From the cell containing the given text, extract its center point as (X, Y) coordinate. 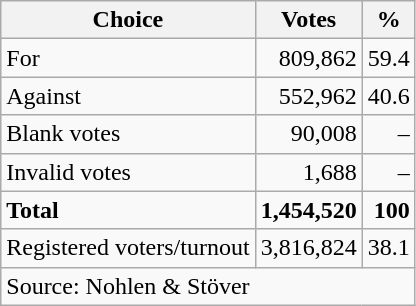
809,862 (308, 58)
40.6 (388, 96)
59.4 (388, 58)
1,688 (308, 172)
Source: Nohlen & Stöver (208, 286)
100 (388, 210)
Invalid votes (128, 172)
Blank votes (128, 134)
For (128, 58)
3,816,824 (308, 248)
Registered voters/turnout (128, 248)
Votes (308, 20)
Total (128, 210)
552,962 (308, 96)
38.1 (388, 248)
Choice (128, 20)
% (388, 20)
90,008 (308, 134)
Against (128, 96)
1,454,520 (308, 210)
